Search for the cell housing the specified text and yield its (X, Y) center coordinate. 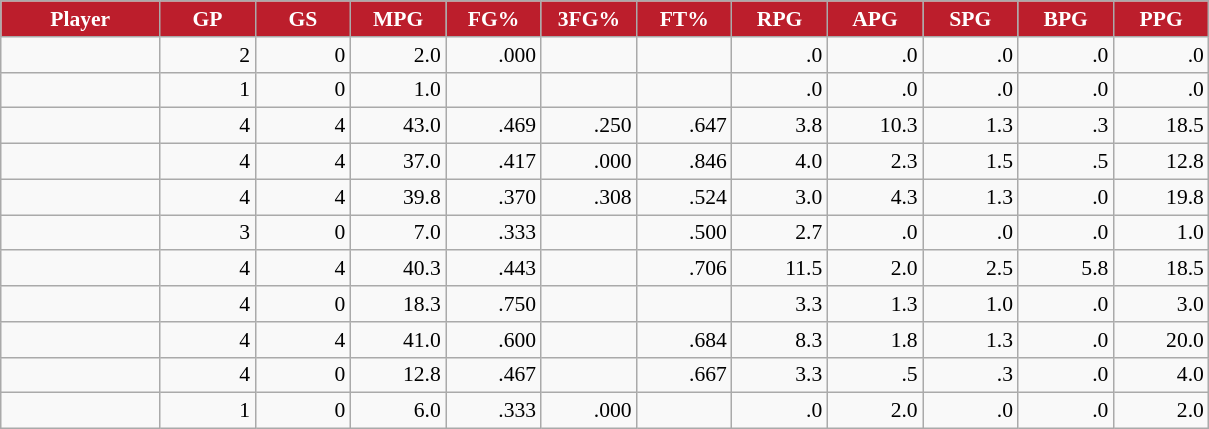
39.8 (398, 197)
.308 (588, 197)
.443 (494, 269)
Player (80, 19)
.469 (494, 126)
.684 (684, 340)
PPG (1161, 19)
5.8 (1066, 269)
3FG% (588, 19)
.370 (494, 197)
2.7 (780, 233)
.250 (588, 126)
40.3 (398, 269)
.600 (494, 340)
20.0 (1161, 340)
RPG (780, 19)
FT% (684, 19)
GS (302, 19)
GP (208, 19)
1.8 (874, 340)
11.5 (780, 269)
APG (874, 19)
SPG (970, 19)
6.0 (398, 411)
3 (208, 233)
43.0 (398, 126)
BPG (1066, 19)
.750 (494, 304)
.706 (684, 269)
19.8 (1161, 197)
.524 (684, 197)
4.3 (874, 197)
10.3 (874, 126)
.647 (684, 126)
2 (208, 55)
MPG (398, 19)
FG% (494, 19)
37.0 (398, 162)
3.8 (780, 126)
.667 (684, 375)
18.3 (398, 304)
2.3 (874, 162)
1.5 (970, 162)
41.0 (398, 340)
.846 (684, 162)
2.5 (970, 269)
8.3 (780, 340)
.417 (494, 162)
7.0 (398, 233)
.467 (494, 375)
.500 (684, 233)
